Capture the cell that displays the provided text and extract its [x, y] central coordinate. 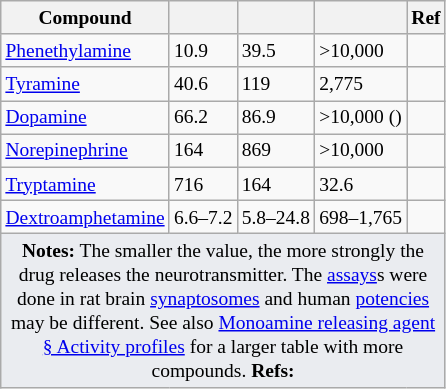
869 [276, 150]
Tyramine [85, 84]
Tryptamine [85, 184]
716 [203, 184]
39.5 [276, 50]
119 [276, 84]
Phenethylamine [85, 50]
5.8–24.8 [276, 216]
32.6 [361, 184]
Norepinephrine [85, 150]
698–1,765 [361, 216]
Dopamine [85, 118]
40.6 [203, 84]
2,775 [361, 84]
6.6–7.2 [203, 216]
Dextroamphetamine [85, 216]
Ref [426, 18]
>10,000 () [361, 118]
66.2 [203, 118]
Compound [85, 18]
86.9 [276, 118]
10.9 [203, 50]
